Output the (X, Y) coordinate of the center of the cell containing the given text.  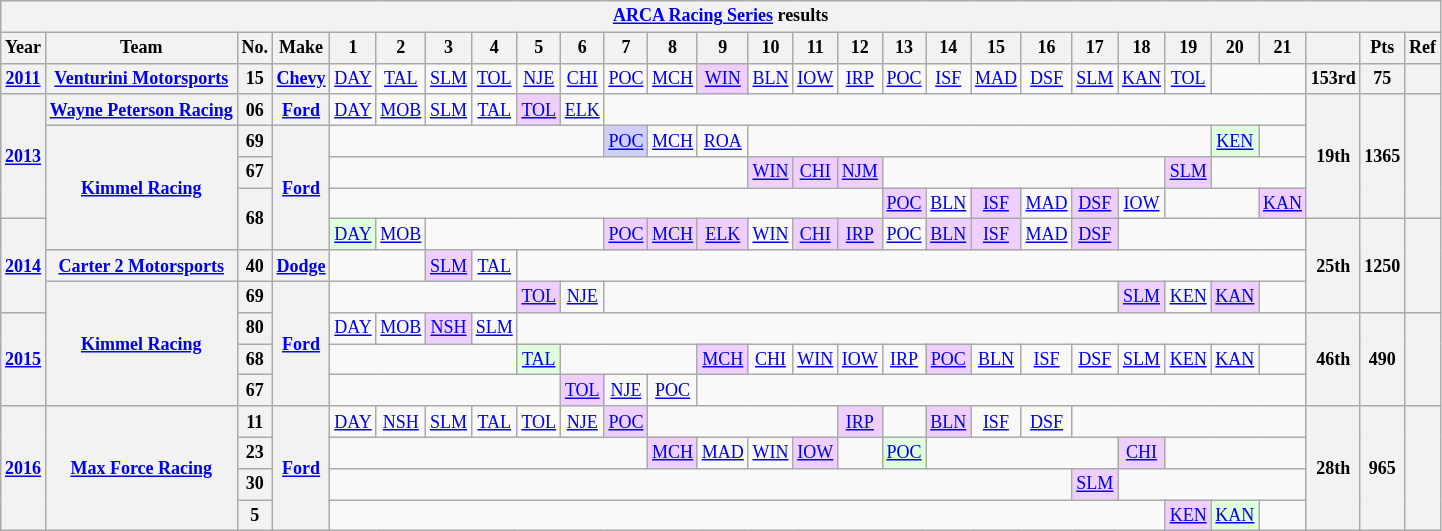
ARCA Racing Series results (721, 16)
2013 (24, 156)
2014 (24, 266)
NJM (860, 172)
Team (141, 48)
13 (904, 48)
2016 (24, 468)
23 (254, 452)
Carter 2 Motorsports (141, 266)
06 (254, 110)
14 (948, 48)
Ref (1423, 48)
Wayne Peterson Racing (141, 110)
7 (626, 48)
Make (301, 48)
19 (1188, 48)
1 (353, 48)
153rd (1333, 78)
2 (401, 48)
Year (24, 48)
80 (254, 328)
18 (1142, 48)
17 (1095, 48)
Pts (1382, 48)
2011 (24, 78)
Max Force Racing (141, 468)
46th (1333, 359)
8 (673, 48)
21 (1283, 48)
2015 (24, 359)
25th (1333, 266)
19th (1333, 156)
3 (449, 48)
16 (1046, 48)
28th (1333, 468)
Dodge (301, 266)
ROA (722, 140)
No. (254, 48)
Chevy (301, 78)
Venturini Motorsports (141, 78)
490 (1382, 359)
20 (1235, 48)
10 (770, 48)
6 (582, 48)
1250 (1382, 266)
12 (860, 48)
75 (1382, 78)
1365 (1382, 156)
40 (254, 266)
965 (1382, 468)
30 (254, 484)
4 (494, 48)
9 (722, 48)
